Search for the cell housing the specified text and yield its (X, Y) center coordinate. 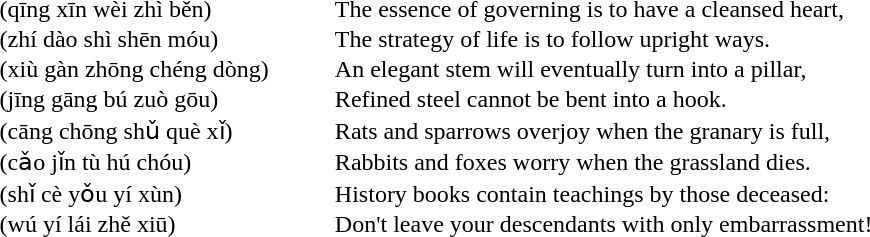
(cāng chōng shǔ què xǐ) (134, 130)
(cǎo jǐn tù hú chóu) (134, 162)
(xiù gàn zhōng chéng dòng) (134, 70)
(wú yí lái zhě xiū) (134, 224)
(zhí dào shì shēn móu) (134, 40)
(shǐ cè yǒu yí xùn) (134, 193)
(jīng gāng bú zuò gōu) (134, 100)
